Scan for the cell matching the given text and deliver its [X, Y] coordinate at center. 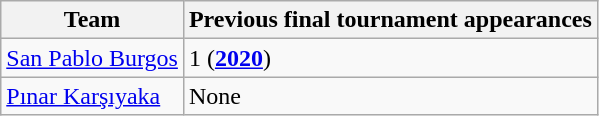
Team [92, 20]
1 (2020) [390, 58]
Pınar Karşıyaka [92, 96]
Previous final tournament appearances [390, 20]
San Pablo Burgos [92, 58]
None [390, 96]
